Scan for the cell matching the given text and deliver its (x, y) coordinate at center. 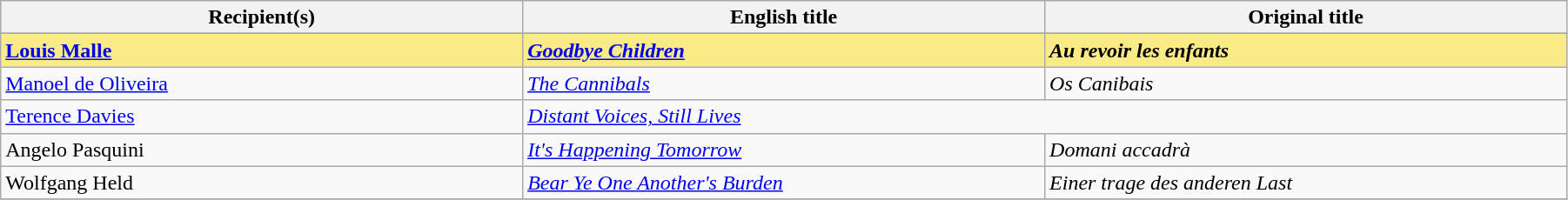
Einer trage des anderen Last (1306, 183)
Domani accadrà (1306, 150)
Au revoir les enfants (1306, 50)
The Cannibals (784, 83)
Bear Ye One Another's Burden (784, 183)
Terence Davies (262, 117)
Angelo Pasquini (262, 150)
Louis Malle (262, 50)
Goodbye Children (784, 50)
Wolfgang Held (262, 183)
It's Happening Tomorrow (784, 150)
Distant Voices, Still Lives (1045, 117)
Original title (1306, 17)
Os Canibais (1306, 83)
Recipient(s) (262, 17)
Manoel de Oliveira (262, 83)
English title (784, 17)
